Capture the cell that displays the provided text and extract its (X, Y) central coordinate. 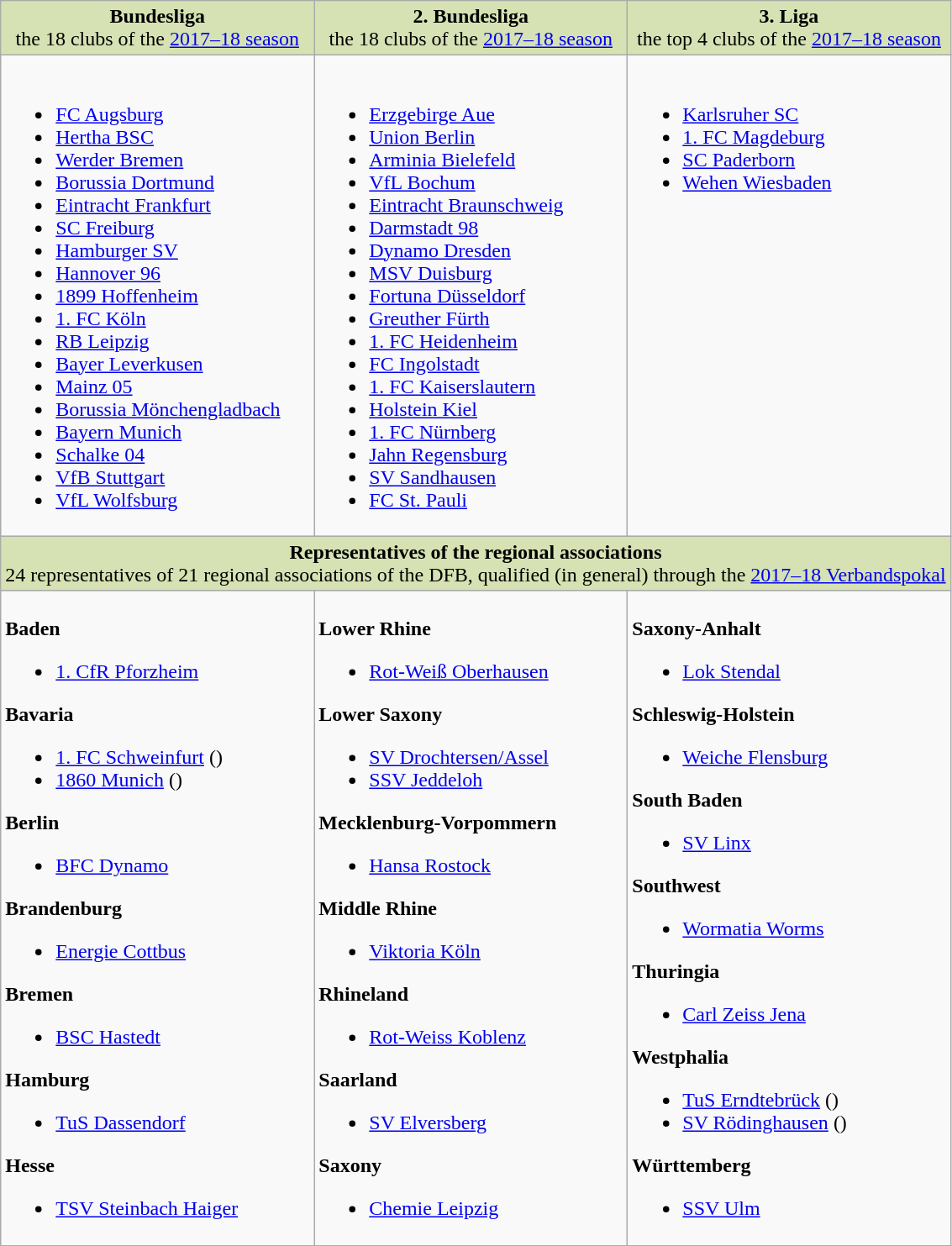
3. Ligathe top 4 clubs of the 2017–18 season (789, 29)
Bundesligathe 18 clubs of the 2017–18 season (158, 29)
2. Bundesligathe 18 clubs of the 2017–18 season (471, 29)
Karlsruher SC1. FC MagdeburgSC PaderbornWehen Wiesbaden (789, 296)
